Scan for the cell matching the given text and deliver its (X, Y) coordinate at center. 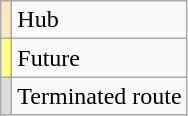
Hub (100, 20)
Future (100, 58)
Terminated route (100, 96)
